Find where the given text appears and provide that cell's center as [X, Y] coordinate. 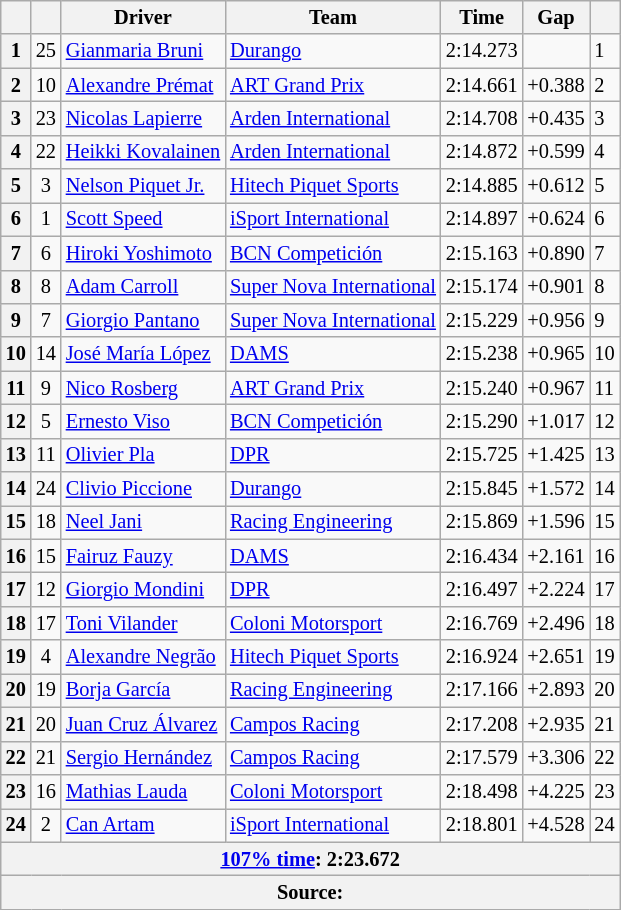
Adam Carroll [143, 287]
2:17.579 [482, 758]
2:14.708 [482, 118]
Olivier Pla [143, 455]
+4.225 [556, 791]
+1.017 [556, 421]
+0.901 [556, 287]
Neel Jani [143, 522]
2:14.897 [482, 219]
2:18.498 [482, 791]
Fairuz Fauzy [143, 556]
2:14.661 [482, 85]
+4.528 [556, 825]
+0.435 [556, 118]
+0.967 [556, 388]
107% time: 2:23.672 [310, 859]
2:15.238 [482, 354]
2:15.869 [482, 522]
+0.956 [556, 320]
Giorgio Pantano [143, 320]
2:16.924 [482, 657]
+1.425 [556, 455]
+0.599 [556, 152]
2:16.497 [482, 589]
+0.965 [556, 354]
2:17.166 [482, 690]
José María López [143, 354]
+1.596 [556, 522]
2:14.885 [482, 186]
+2.935 [556, 724]
Giorgio Mondini [143, 589]
Nelson Piquet Jr. [143, 186]
Alexandre Negrão [143, 657]
Team [333, 17]
+2.893 [556, 690]
+1.572 [556, 489]
Alexandre Prémat [143, 85]
Ernesto Viso [143, 421]
2:14.872 [482, 152]
+3.306 [556, 758]
Source: [310, 892]
+2.496 [556, 623]
+2.161 [556, 556]
2:16.434 [482, 556]
Time [482, 17]
+0.612 [556, 186]
2:15.845 [482, 489]
25 [46, 51]
Nicolas Lapierre [143, 118]
Hiroki Yoshimoto [143, 253]
2:15.240 [482, 388]
Gianmaria Bruni [143, 51]
Borja García [143, 690]
2:15.229 [482, 320]
+0.890 [556, 253]
Can Artam [143, 825]
2:14.273 [482, 51]
2:18.801 [482, 825]
2:15.290 [482, 421]
+2.651 [556, 657]
Gap [556, 17]
2:15.163 [482, 253]
Nico Rosberg [143, 388]
+2.224 [556, 589]
Scott Speed [143, 219]
Sergio Hernández [143, 758]
Heikki Kovalainen [143, 152]
2:16.769 [482, 623]
2:15.725 [482, 455]
2:17.208 [482, 724]
+0.388 [556, 85]
Mathias Lauda [143, 791]
Driver [143, 17]
2:15.174 [482, 287]
Juan Cruz Álvarez [143, 724]
Clivio Piccione [143, 489]
+0.624 [556, 219]
Toni Vilander [143, 623]
